Return [x, y] of the center of cell containing provided text 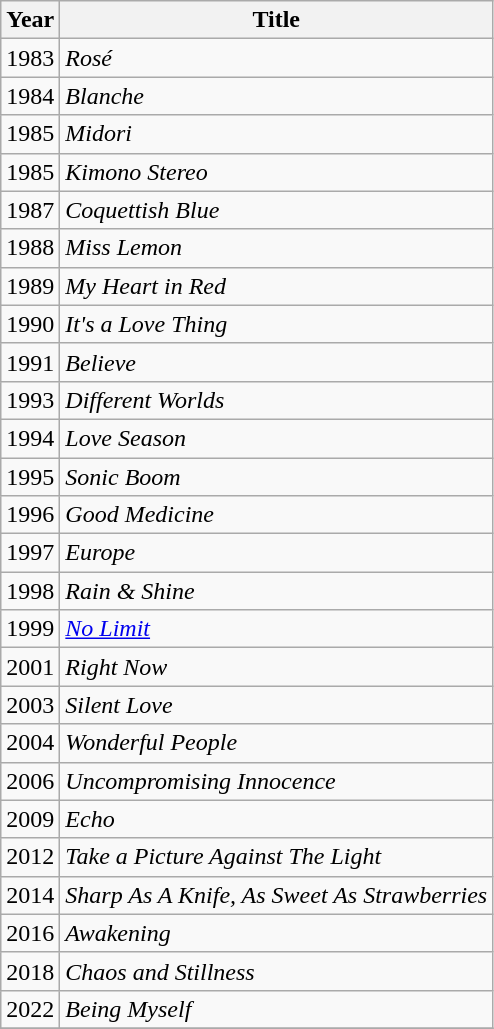
1989 [30, 286]
1999 [30, 629]
My Heart in Red [276, 286]
Year [30, 20]
Sonic Boom [276, 477]
Being Myself [276, 1009]
Love Season [276, 438]
Echo [276, 819]
1987 [30, 210]
Awakening [276, 933]
It's a Love Thing [276, 324]
Title [276, 20]
Take a Picture Against The Light [276, 857]
1991 [30, 362]
Wonderful People [276, 743]
Midori [276, 134]
2006 [30, 781]
Believe [276, 362]
1983 [30, 58]
Different Worlds [276, 400]
2012 [30, 857]
1988 [30, 248]
1994 [30, 438]
2004 [30, 743]
Right Now [276, 667]
2018 [30, 971]
Uncompromising Innocence [276, 781]
1998 [30, 591]
1995 [30, 477]
Blanche [276, 96]
Rosé [276, 58]
Sharp As A Knife, As Sweet As Strawberries [276, 895]
Coquettish Blue [276, 210]
Good Medicine [276, 515]
No Limit [276, 629]
1997 [30, 553]
Rain & Shine [276, 591]
1984 [30, 96]
1990 [30, 324]
2003 [30, 705]
2009 [30, 819]
Miss Lemon [276, 248]
2014 [30, 895]
2022 [30, 1009]
Europe [276, 553]
Silent Love [276, 705]
1996 [30, 515]
2001 [30, 667]
Kimono Stereo [276, 172]
2016 [30, 933]
1993 [30, 400]
Chaos and Stillness [276, 971]
